Return the [x, y] coordinate for the center point of the cell that contains the specified text.  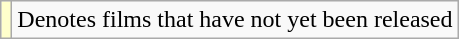
Denotes films that have not yet been released [235, 20]
